For the text-containing cell, return its midpoint in [x, y] coordinate format. 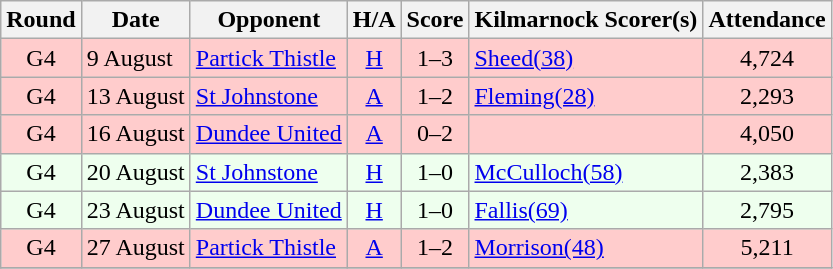
23 August [136, 210]
H/A [374, 20]
4,050 [767, 134]
2,383 [767, 172]
Fleming(28) [586, 96]
2,293 [767, 96]
Score [435, 20]
0–2 [435, 134]
4,724 [767, 58]
McCulloch(58) [586, 172]
Attendance [767, 20]
Morrison(48) [586, 248]
2,795 [767, 210]
Date [136, 20]
1–3 [435, 58]
20 August [136, 172]
16 August [136, 134]
Round [41, 20]
Opponent [268, 20]
Kilmarnock Scorer(s) [586, 20]
9 August [136, 58]
5,211 [767, 248]
13 August [136, 96]
Fallis(69) [586, 210]
Sheed(38) [586, 58]
27 August [136, 248]
